From the cell containing the given text, extract its center point as (X, Y) coordinate. 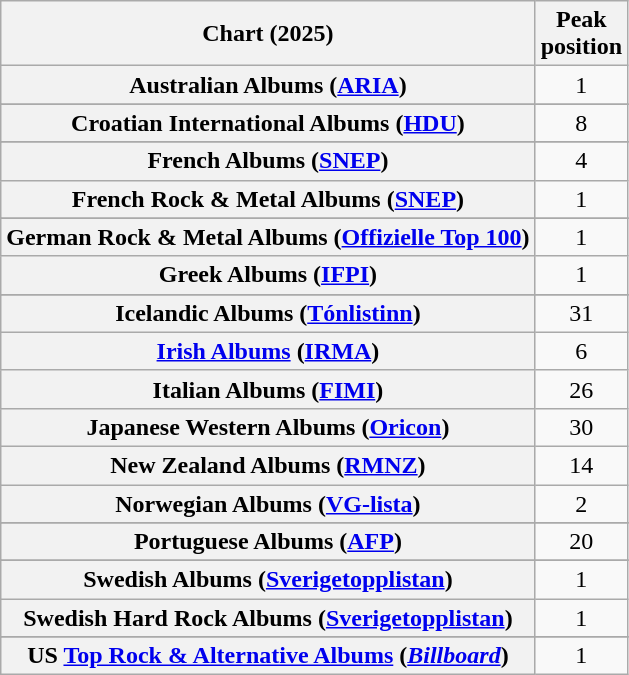
Croatian International Albums (HDU) (268, 123)
French Rock & Metal Albums (SNEP) (268, 199)
30 (581, 427)
8 (581, 123)
4 (581, 161)
Swedish Albums (Sverigetopplistan) (268, 580)
2 (581, 503)
20 (581, 542)
Norwegian Albums (VG-lista) (268, 503)
Icelandic Albums (Tónlistinn) (268, 313)
German Rock & Metal Albums (Offizielle Top 100) (268, 237)
US Top Rock & Alternative Albums (Billboard) (268, 656)
Chart (2025) (268, 34)
Greek Albums (IFPI) (268, 275)
Swedish Hard Rock Albums (Sverigetopplistan) (268, 618)
31 (581, 313)
Irish Albums (IRMA) (268, 351)
New Zealand Albums (RMNZ) (268, 465)
Australian Albums (ARIA) (268, 85)
Portuguese Albums (AFP) (268, 542)
Peakposition (581, 34)
Japanese Western Albums (Oricon) (268, 427)
26 (581, 389)
14 (581, 465)
French Albums (SNEP) (268, 161)
6 (581, 351)
Italian Albums (FIMI) (268, 389)
